Find where the given text appears and provide that cell's center as (X, Y) coordinate. 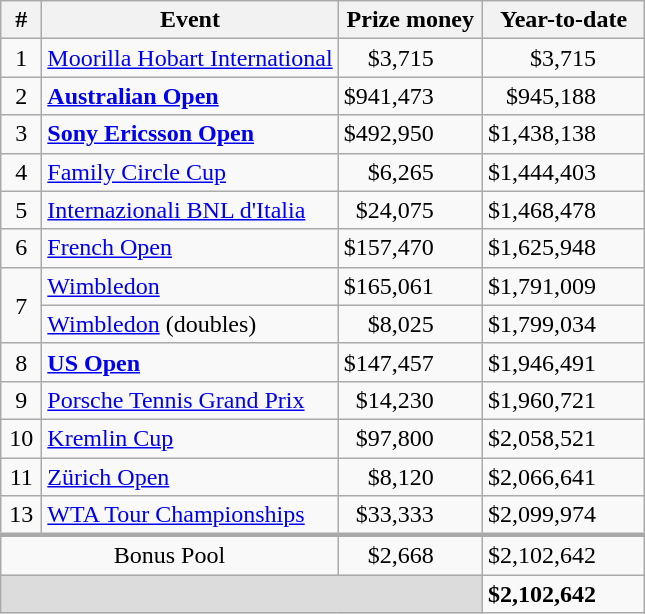
2 (22, 96)
$1,791,009 (563, 286)
3 (22, 134)
$24,075 (410, 210)
Kremlin Cup (190, 438)
French Open (190, 248)
11 (22, 477)
$1,438,138 (563, 134)
5 (22, 210)
Prize money (410, 20)
$8,025 (410, 324)
Moorilla Hobart International (190, 58)
$1,468,478 (563, 210)
$2,668 (410, 555)
6 (22, 248)
9 (22, 400)
Wimbledon (doubles) (190, 324)
$157,470 (410, 248)
$1,799,034 (563, 324)
$1,444,403 (563, 172)
$14,230 (410, 400)
$2,058,521 (563, 438)
$8,120 (410, 477)
Family Circle Cup (190, 172)
$1,946,491 (563, 362)
$33,333 (410, 516)
1 (22, 58)
$2,099,974 (563, 516)
Australian Open (190, 96)
WTA Tour Championships (190, 516)
$492,950 (410, 134)
13 (22, 516)
$147,457 (410, 362)
Event (190, 20)
8 (22, 362)
$165,061 (410, 286)
Porsche Tennis Grand Prix (190, 400)
# (22, 20)
4 (22, 172)
$6,265 (410, 172)
10 (22, 438)
$1,960,721 (563, 400)
Wimbledon (190, 286)
Year-to-date (563, 20)
$2,066,641 (563, 477)
7 (22, 305)
$1,625,948 (563, 248)
Bonus Pool (170, 555)
Sony Ericsson Open (190, 134)
Internazionali BNL d'Italia (190, 210)
$945,188 (563, 96)
$941,473 (410, 96)
US Open (190, 362)
$97,800 (410, 438)
Zürich Open (190, 477)
